Locate the cell with the specified text and output its [X, Y] center coordinate. 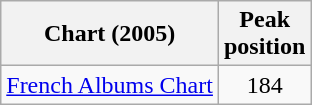
Peakposition [264, 34]
French Albums Chart [110, 85]
Chart (2005) [110, 34]
184 [264, 85]
